Locate the cell with the specified text and output its (x, y) center coordinate. 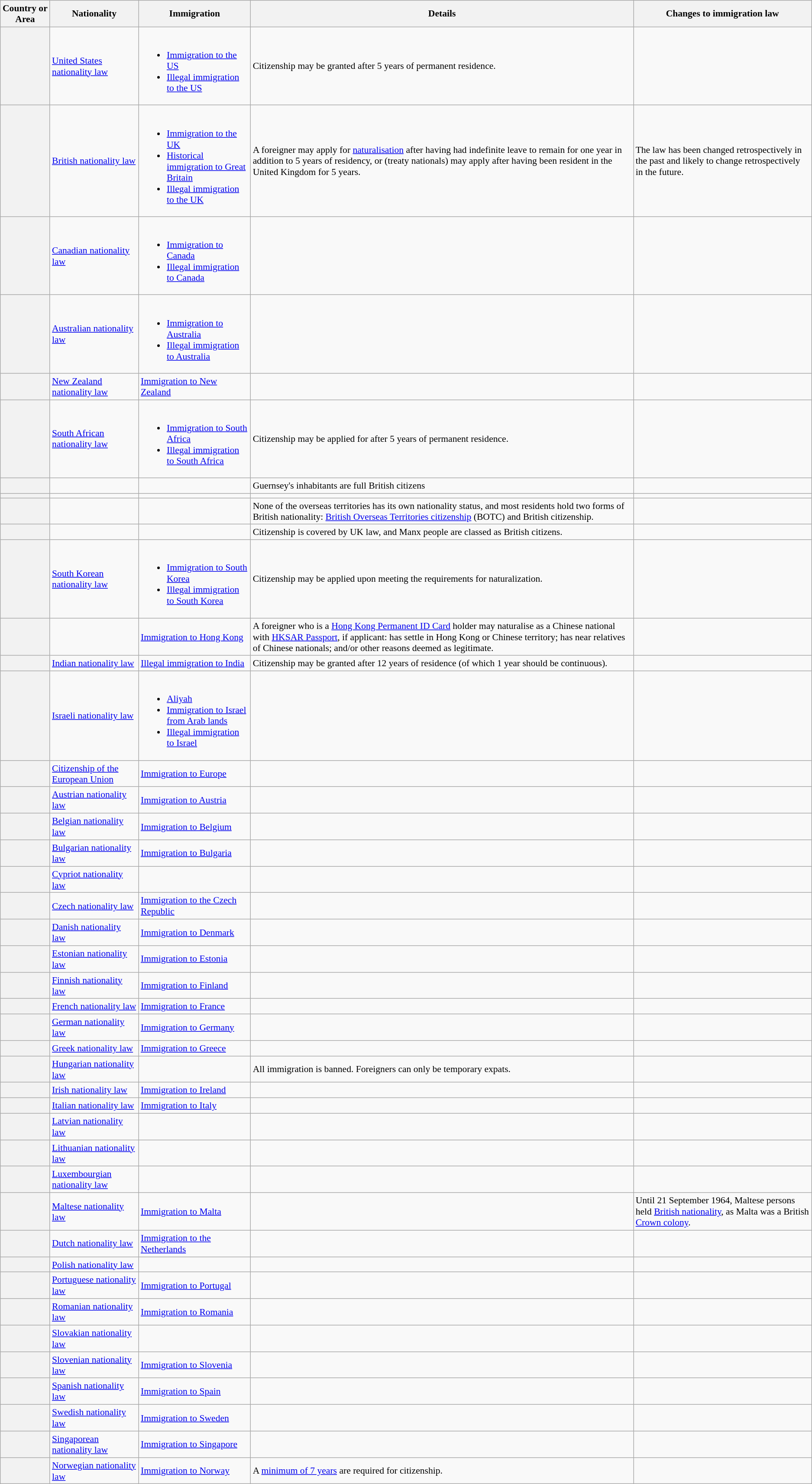
Hungarian nationality law (94, 1069)
Cypriot nationality law (94, 879)
Indian nationality law (94, 664)
German nationality law (94, 1027)
Until 21 September 1964, Maltese persons held British nationality, as Malta was a British Crown colony. (722, 1212)
Immigration to Singapore (195, 1444)
The law has been changed retrospectively in the past and likely to change retrospectively in the future. (722, 161)
Changes to immigration law (722, 14)
Immigration to New Zealand (195, 386)
Immigration to Germany (195, 1027)
Immigration to the Netherlands (195, 1244)
Spanish nationality law (94, 1391)
Maltese nationality law (94, 1212)
Latvian nationality law (94, 1127)
Immigration to Ireland (195, 1090)
Swedish nationality law (94, 1418)
French nationality law (94, 1007)
Bulgarian nationality law (94, 853)
Immigration to France (195, 1007)
Luxembourgian nationality law (94, 1180)
New Zealand nationality law (94, 386)
Canadian nationality law (94, 256)
Slovenian nationality law (94, 1365)
South Korean nationality law (94, 579)
Country or Area (25, 14)
Citizenship is covered by UK law, and Manx people are classed as British citizens. (442, 532)
Immigration to Norway (195, 1471)
Finnish nationality law (94, 986)
Czech nationality law (94, 906)
Nationality (94, 14)
Immigration to Portugal (195, 1286)
Belgian nationality law (94, 826)
Immigration to Estonia (195, 959)
Israeli nationality law (94, 716)
Immigration to CanadaIllegal immigration to Canada (195, 256)
Polish nationality law (94, 1265)
Immigration to Denmark (195, 932)
Details (442, 14)
All immigration is banned. Foreigners can only be temporary expats. (442, 1069)
Immigration to AustraliaIllegal immigration to Australia (195, 334)
Immigration to South KoreaIllegal immigration to South Korea (195, 579)
Immigration to Greece (195, 1049)
Citizenship may be applied for after 5 years of permanent residence. (442, 439)
Guernsey's inhabitants are full British citizens (442, 486)
Immigration to the UKHistorical immigration to Great BritainIllegal immigration to the UK (195, 161)
Immigration to Europe (195, 774)
Dutch nationality law (94, 1244)
United States nationality law (94, 66)
Immigration to Slovenia (195, 1365)
Citizenship may be granted after 5 years of permanent residence. (442, 66)
Slovakian nationality law (94, 1338)
Illegal immigration to India (195, 664)
Immigration (195, 14)
Singaporean nationality law (94, 1444)
Immigration to Hong Kong (195, 637)
Immigration to Italy (195, 1106)
Citizenship may be applied upon meeting the requirements for naturalization. (442, 579)
Italian nationality law (94, 1106)
Immigration to the USIllegal immigration to the US (195, 66)
Immigration to Belgium (195, 826)
British nationality law (94, 161)
Immigration to Finland (195, 986)
Immigration to Romania (195, 1312)
Lithuanian nationality law (94, 1153)
Citizenship of the European Union (94, 774)
Australian nationality law (94, 334)
AliyahImmigration to Israel from Arab landsIllegal immigration to Israel (195, 716)
Citizenship may be granted after 12 years of residence (of which 1 year should be continuous). (442, 664)
Immigration to Malta (195, 1212)
Immigration to Bulgaria (195, 853)
Danish nationality law (94, 932)
Greek nationality law (94, 1049)
Austrian nationality law (94, 800)
Portuguese nationality law (94, 1286)
Immigration to the Czech Republic (195, 906)
Immigration to Spain (195, 1391)
Immigration to Sweden (195, 1418)
Immigration to Austria (195, 800)
Irish nationality law (94, 1090)
Immigration to South AfricaIllegal immigration to South Africa (195, 439)
Norwegian nationality law (94, 1471)
Estonian nationality law (94, 959)
A minimum of 7 years are required for citizenship. (442, 1471)
Romanian nationality law (94, 1312)
South African nationality law (94, 439)
